Detect which cell encompasses the target text, then output its [X, Y] center coordinate. 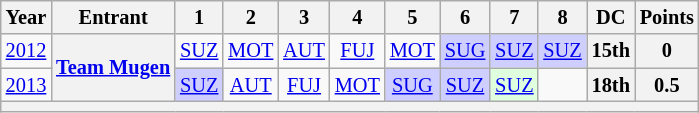
DC [611, 17]
15th [611, 51]
18th [611, 85]
6 [465, 17]
4 [358, 17]
Points [667, 17]
8 [562, 17]
3 [304, 17]
0 [667, 51]
1 [199, 17]
7 [514, 17]
Entrant [113, 17]
2012 [26, 51]
Team Mugen [113, 68]
5 [412, 17]
Year [26, 17]
2013 [26, 85]
0.5 [667, 85]
2 [250, 17]
